For the text-containing cell, return its midpoint in [X, Y] coordinate format. 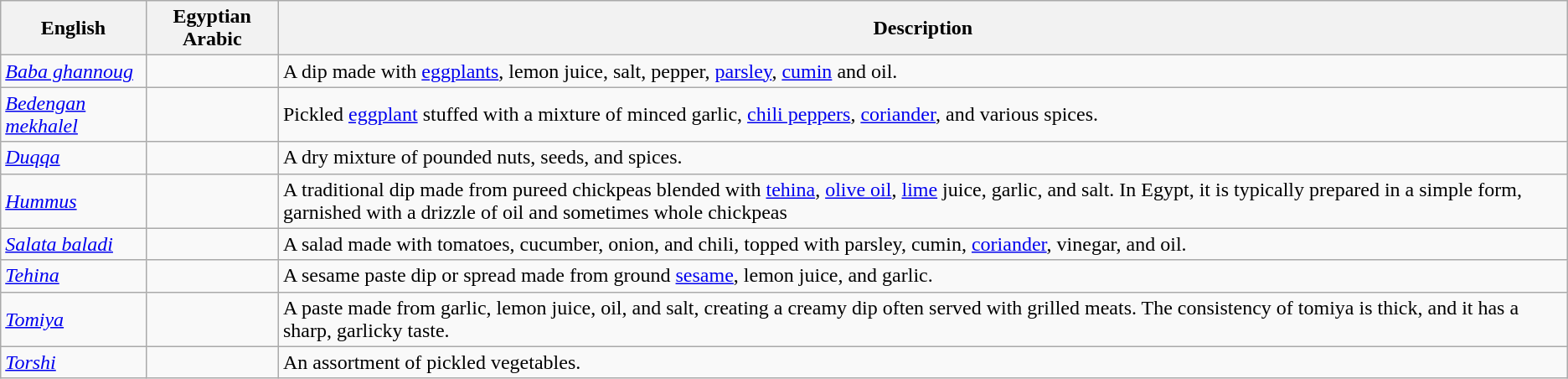
Egyptian Arabic [212, 29]
Description [923, 29]
Salata baladi [74, 244]
A dip made with eggplants, lemon juice, salt, pepper, parsley, cumin and oil. [923, 71]
Pickled eggplant stuffed with a mixture of minced garlic, chili peppers, coriander, and various spices. [923, 114]
Tomiya [74, 319]
Torshi [74, 362]
Baba ghannoug [74, 71]
An assortment of pickled vegetables. [923, 362]
Duqqa [74, 158]
A salad made with tomatoes, cucumber, onion, and chili, topped with parsley, cumin, coriander, vinegar, and oil. [923, 244]
A sesame paste dip or spread made from ground sesame, lemon juice, and garlic. [923, 276]
Tehina [74, 276]
A dry mixture of pounded nuts, seeds, and spices. [923, 158]
English [74, 29]
Hummus [74, 201]
Bedengan mekhalel [74, 114]
